For the text-containing cell, return its midpoint in [X, Y] coordinate format. 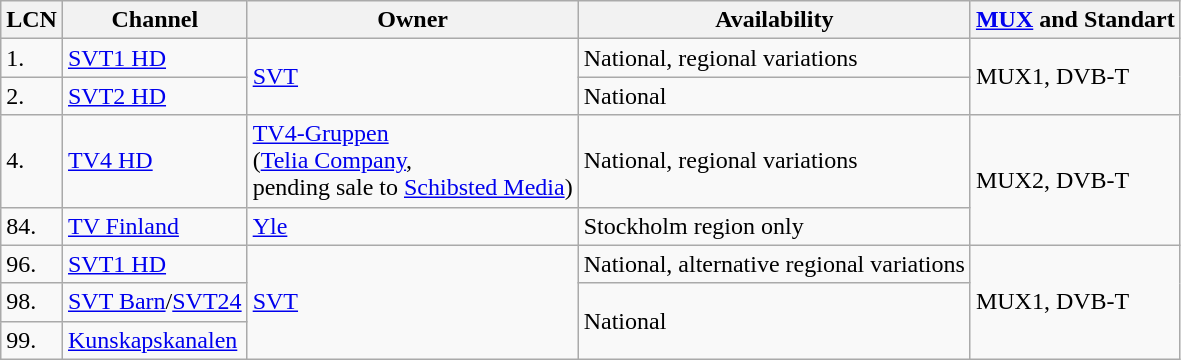
Availability [774, 20]
TV4 HD [154, 161]
2. [32, 96]
Stockholm region only [774, 226]
98. [32, 302]
84. [32, 226]
1. [32, 58]
LCN [32, 20]
Owner [412, 20]
SVT Barn/SVT24 [154, 302]
National, alternative regional variations [774, 264]
99. [32, 340]
Kunskapskanalen [154, 340]
MUX and Standart [1075, 20]
4. [32, 161]
Yle [412, 226]
TV4-Gruppen(Telia Company,pending sale to Schibsted Media) [412, 161]
TV Finland [154, 226]
Channel [154, 20]
96. [32, 264]
MUX2, DVB-T [1075, 180]
SVT2 HD [154, 96]
